Identify which cell holds the provided text, then report its [x, y] central coordinate. 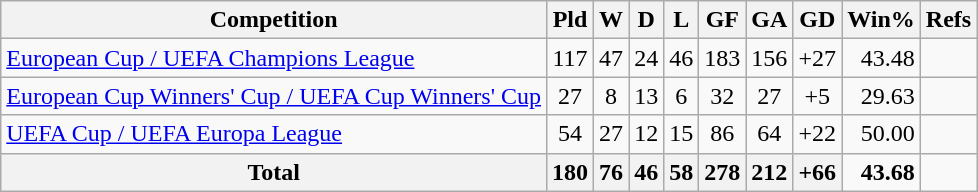
32 [722, 96]
47 [612, 58]
Win% [882, 20]
UEFA Cup / UEFA Europa League [274, 134]
Pld [570, 20]
15 [682, 134]
+27 [818, 58]
Total [274, 172]
76 [612, 172]
156 [770, 58]
212 [770, 172]
GF [722, 20]
12 [646, 134]
278 [722, 172]
86 [722, 134]
29.63 [882, 96]
Competition [274, 20]
+5 [818, 96]
GA [770, 20]
D [646, 20]
W [612, 20]
64 [770, 134]
54 [570, 134]
180 [570, 172]
L [682, 20]
13 [646, 96]
24 [646, 58]
43.48 [882, 58]
183 [722, 58]
European Cup Winners' Cup / UEFA Cup Winners' Cup [274, 96]
6 [682, 96]
43.68 [882, 172]
+22 [818, 134]
GD [818, 20]
+66 [818, 172]
8 [612, 96]
50.00 [882, 134]
Refs [948, 20]
58 [682, 172]
117 [570, 58]
European Cup / UEFA Champions League [274, 58]
